Capture the cell that displays the provided text and extract its [X, Y] central coordinate. 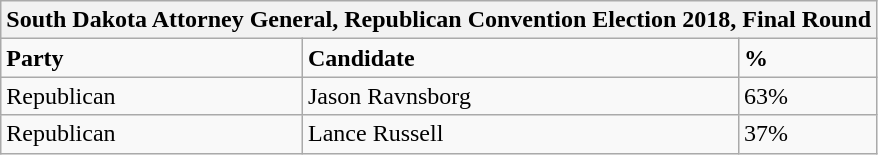
% [808, 58]
Lance Russell [520, 134]
63% [808, 96]
37% [808, 134]
Jason Ravnsborg [520, 96]
Candidate [520, 58]
South Dakota Attorney General, Republican Convention Election 2018, Final Round [439, 20]
Party [152, 58]
